Capture the cell that displays the provided text and extract its (X, Y) central coordinate. 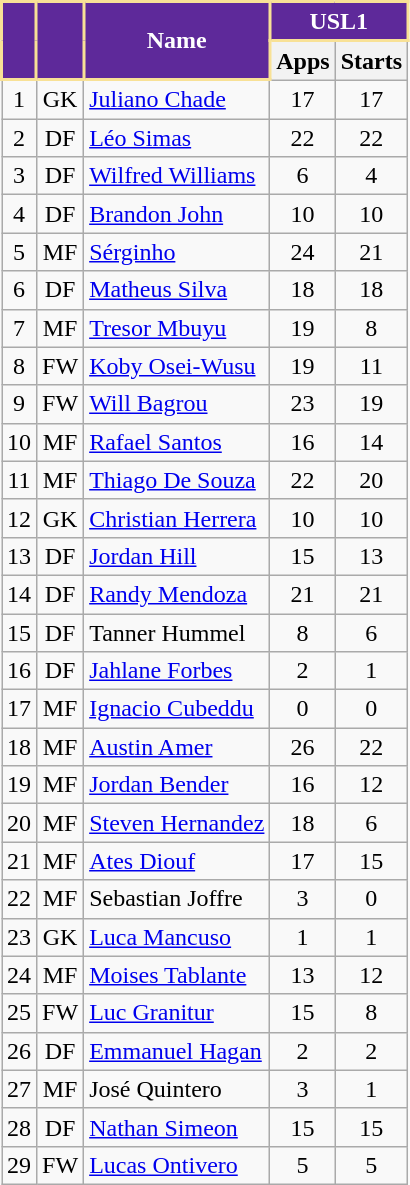
Christian Herrera (177, 518)
Austin Amer (177, 747)
29 (20, 1165)
Will Bagrou (177, 404)
Tresor Mbuyu (177, 328)
USL1 (339, 22)
25 (20, 1013)
Sérginho (177, 252)
Luca Mancuso (177, 937)
Moises Tablante (177, 975)
Léo Simas (177, 138)
Wilfred Williams (177, 176)
Ignacio Cubeddu (177, 709)
Jahlane Forbes (177, 671)
7 (20, 328)
Brandon John (177, 214)
Steven Hernandez (177, 823)
Koby Osei-Wusu (177, 366)
Rafael Santos (177, 442)
Jordan Bender (177, 785)
Luc Granitur (177, 1013)
Juliano Chade (177, 100)
Apps (302, 60)
9 (20, 404)
José Quintero (177, 1089)
Thiago De Souza (177, 480)
28 (20, 1127)
27 (20, 1089)
Emmanuel Hagan (177, 1051)
Sebastian Joffre (177, 899)
Nathan Simeon (177, 1127)
Tanner Hummel (177, 633)
Ates Diouf (177, 861)
Matheus Silva (177, 290)
Lucas Ontivero (177, 1165)
Randy Mendoza (177, 594)
Jordan Hill (177, 556)
Name (177, 41)
Starts (371, 60)
